Search for the cell housing the specified text and yield its (x, y) center coordinate. 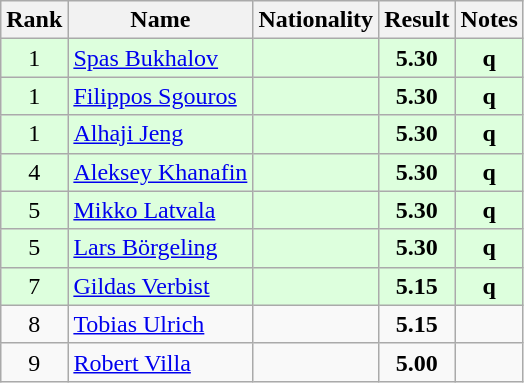
4 (34, 172)
Spas Bukhalov (160, 58)
Notes (489, 20)
Alhaji Jeng (160, 134)
Aleksey Khanafin (160, 172)
9 (34, 362)
Mikko Latvala (160, 210)
Filippos Sgouros (160, 96)
Gildas Verbist (160, 286)
Nationality (316, 20)
7 (34, 286)
Lars Börgeling (160, 248)
Robert Villa (160, 362)
Rank (34, 20)
Result (417, 20)
Tobias Ulrich (160, 324)
8 (34, 324)
Name (160, 20)
5.00 (417, 362)
